Find where the given text appears and provide that cell's center as [X, Y] coordinate. 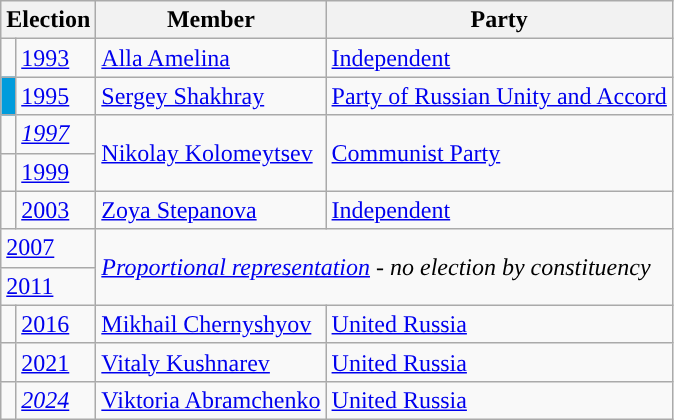
Vitaly Kushnarev [211, 362]
Party of Russian Unity and Accord [499, 96]
Communist Party [499, 153]
Member [211, 20]
Election [48, 20]
Viktoria Abramchenko [211, 400]
Zoya Stepanova [211, 210]
1999 [56, 172]
Mikhail Chernyshyov [211, 324]
2007 [48, 248]
1997 [56, 134]
2016 [56, 324]
Proportional representation - no election by constituency [384, 267]
Sergey Shakhray [211, 96]
2024 [56, 400]
Nikolay Kolomeytsev [211, 153]
1995 [56, 96]
2003 [56, 210]
1993 [56, 58]
Alla Amelina [211, 58]
2011 [48, 286]
Party [499, 20]
2021 [56, 362]
